Detect which cell encompasses the target text, then output its (X, Y) center coordinate. 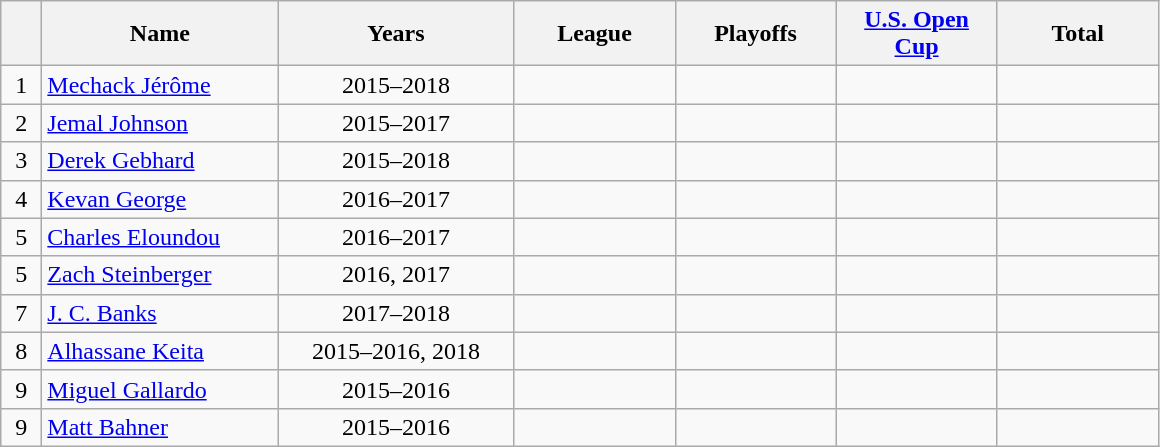
1 (22, 85)
Years (396, 34)
Miguel Gallardo (160, 389)
4 (22, 199)
Zach Steinberger (160, 275)
Kevan George (160, 199)
2015–2017 (396, 123)
Name (160, 34)
Matt Bahner (160, 427)
Mechack Jérôme (160, 85)
Jemal Johnson (160, 123)
Playoffs (756, 34)
Alhassane Keita (160, 351)
8 (22, 351)
7 (22, 313)
2017–2018 (396, 313)
Charles Eloundou (160, 237)
3 (22, 161)
2015–2016, 2018 (396, 351)
U.S. Open Cup (916, 34)
League (594, 34)
Derek Gebhard (160, 161)
Total (1078, 34)
2016, 2017 (396, 275)
J. C. Banks (160, 313)
2 (22, 123)
